Identify which cell holds the provided text, then report its [x, y] central coordinate. 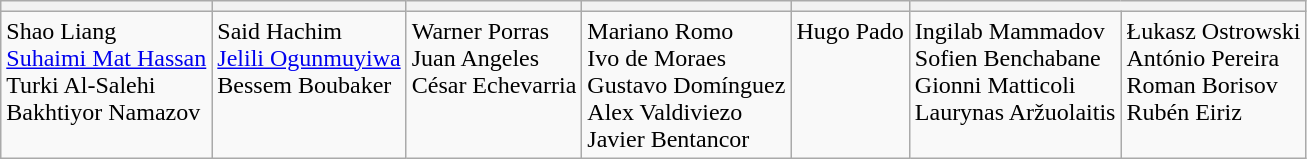
Warner Porras Juan Angeles César Echevarria [494, 85]
Mariano Romo Ivo de Moraes Gustavo Domínguez Alex Valdiviezo Javier Bentancor [686, 85]
Hugo Pado [850, 85]
Said Hachim Jelili Ogunmuyiwa Bessem Boubaker [309, 85]
Ingilab Mammadov Sofien Benchabane Gionni Matticoli Laurynas Aržuolaitis [1015, 85]
Łukasz Ostrowski António Pereira Roman Borisov Rubén Eiriz [1214, 85]
Shao Liang Suhaimi Mat Hassan Turki Al-Salehi Bakhtiyor Namazov [106, 85]
